Locate the cell with the specified text and output its [x, y] center coordinate. 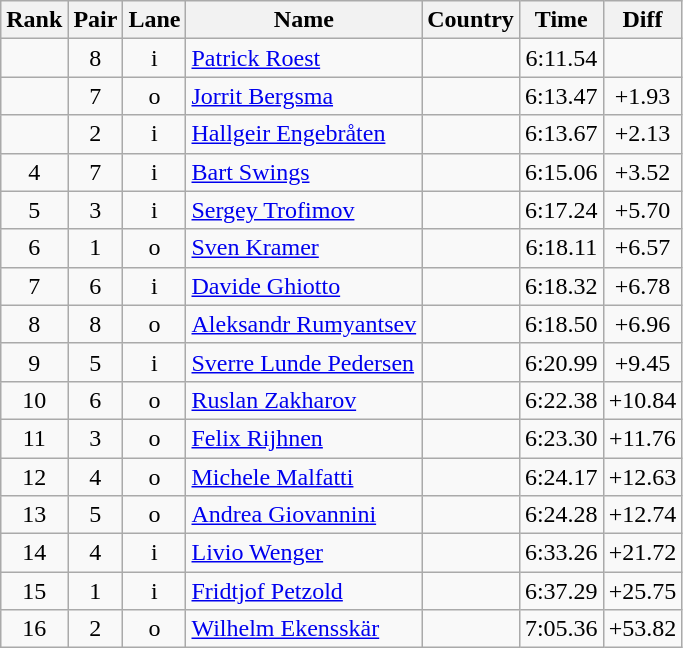
Rank [34, 20]
Fridtjof Petzold [304, 591]
Aleksandr Rumyantsev [304, 324]
6:24.28 [561, 515]
+9.45 [642, 362]
+2.13 [642, 134]
6:18.11 [561, 248]
+21.72 [642, 553]
Ruslan Zakharov [304, 400]
Andrea Giovannini [304, 515]
13 [34, 515]
Diff [642, 20]
6:22.38 [561, 400]
6:23.30 [561, 438]
6:24.17 [561, 477]
11 [34, 438]
Hallgeir Engebråten [304, 134]
+25.75 [642, 591]
Michele Malfatti [304, 477]
Name [304, 20]
7:05.36 [561, 629]
+1.93 [642, 96]
+12.74 [642, 515]
6:20.99 [561, 362]
6:15.06 [561, 172]
Felix Rijhnen [304, 438]
Time [561, 20]
Sven Kramer [304, 248]
Livio Wenger [304, 553]
6:13.47 [561, 96]
Sverre Lunde Pedersen [304, 362]
6:17.24 [561, 210]
6:18.50 [561, 324]
+12.63 [642, 477]
Country [471, 20]
+10.84 [642, 400]
15 [34, 591]
Davide Ghiotto [304, 286]
+6.57 [642, 248]
Jorrit Bergsma [304, 96]
Pair [96, 20]
+3.52 [642, 172]
+53.82 [642, 629]
6:11.54 [561, 58]
+6.78 [642, 286]
Patrick Roest [304, 58]
6:13.67 [561, 134]
9 [34, 362]
14 [34, 553]
12 [34, 477]
6:18.32 [561, 286]
+6.96 [642, 324]
+11.76 [642, 438]
6:33.26 [561, 553]
Bart Swings [304, 172]
Lane [154, 20]
16 [34, 629]
Wilhelm Ekensskär [304, 629]
Sergey Trofimov [304, 210]
6:37.29 [561, 591]
+5.70 [642, 210]
10 [34, 400]
